Provide the [x, y] coordinate of the cell's center where the given text is located.  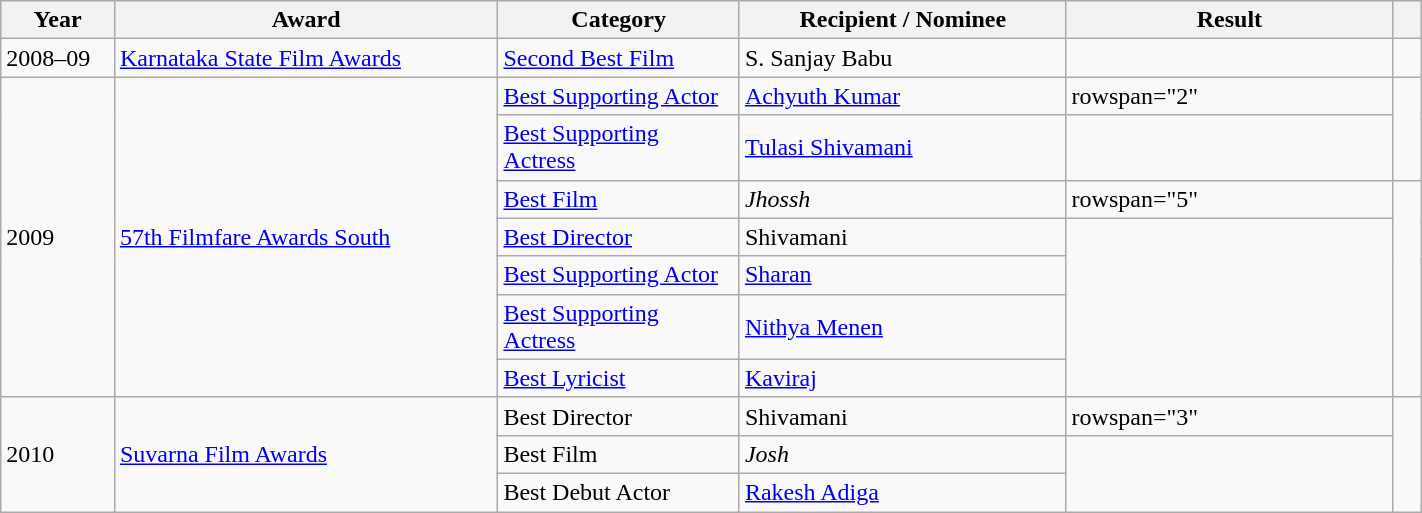
Karnataka State Film Awards [306, 58]
Year [58, 20]
Best Lyricist [618, 378]
Recipient / Nominee [902, 20]
Best Debut Actor [618, 492]
Second Best Film [618, 58]
2009 [58, 237]
Tulasi Shivamani [902, 148]
Nithya Menen [902, 326]
Jhossh [902, 199]
rowspan="2" [1230, 96]
Result [1230, 20]
2008–09 [58, 58]
2010 [58, 454]
Category [618, 20]
Josh [902, 454]
rowspan="5" [1230, 199]
Award [306, 20]
S. Sanjay Babu [902, 58]
Rakesh Adiga [902, 492]
Kaviraj [902, 378]
Suvarna Film Awards [306, 454]
57th Filmfare Awards South [306, 237]
Achyuth Kumar [902, 96]
rowspan="3" [1230, 416]
Sharan [902, 275]
